Locate the cell with the specified text and output its (X, Y) center coordinate. 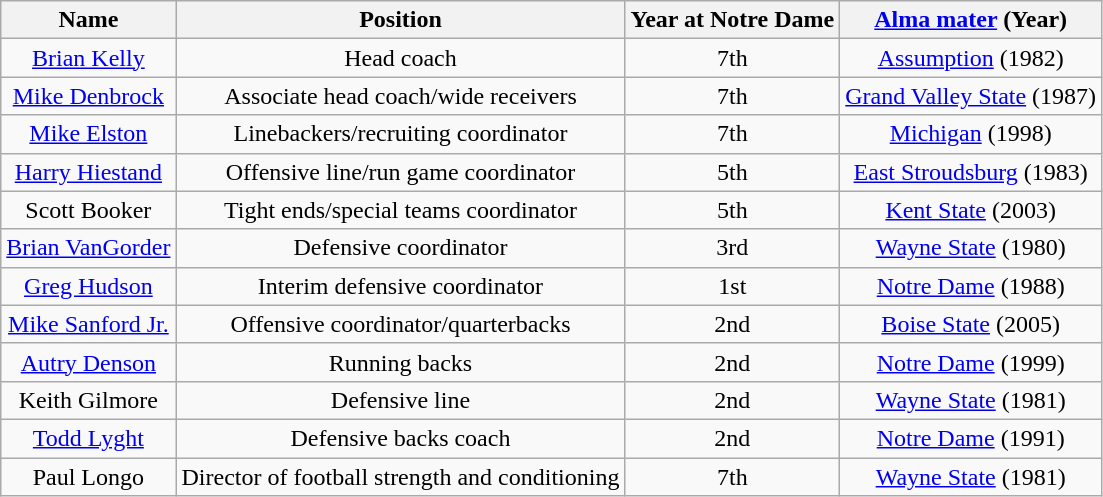
Brian VanGorder (88, 248)
Todd Lyght (88, 438)
Mike Elston (88, 134)
Autry Denson (88, 362)
Paul Longo (88, 477)
Tight ends/special teams coordinator (400, 210)
Defensive backs coach (400, 438)
Name (88, 20)
1st (732, 286)
Defensive line (400, 400)
Interim defensive coordinator (400, 286)
Mike Denbrock (88, 96)
Greg Hudson (88, 286)
Mike Sanford Jr. (88, 324)
Head coach (400, 58)
Offensive line/run game coordinator (400, 172)
Notre Dame (1991) (971, 438)
Linebackers/recruiting coordinator (400, 134)
Notre Dame (1988) (971, 286)
3rd (732, 248)
Wayne State (1980) (971, 248)
Year at Notre Dame (732, 20)
Keith Gilmore (88, 400)
Boise State (2005) (971, 324)
Offensive coordinator/quarterbacks (400, 324)
Associate head coach/wide receivers (400, 96)
Position (400, 20)
Michigan (1998) (971, 134)
Director of football strength and conditioning (400, 477)
Assumption (1982) (971, 58)
Alma mater (Year) (971, 20)
Running backs (400, 362)
Notre Dame (1999) (971, 362)
Brian Kelly (88, 58)
East Stroudsburg (1983) (971, 172)
Kent State (2003) (971, 210)
Grand Valley State (1987) (971, 96)
Defensive coordinator (400, 248)
Scott Booker (88, 210)
Harry Hiestand (88, 172)
